Find where the given text appears and provide that cell's center as (x, y) coordinate. 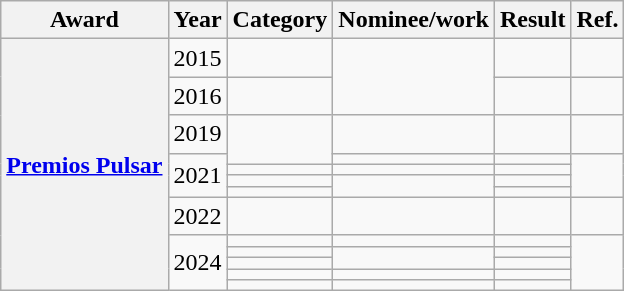
2021 (198, 175)
Ref. (598, 20)
2015 (198, 58)
2016 (198, 96)
2019 (198, 134)
Category (280, 20)
Nominee/work (414, 20)
2022 (198, 216)
Premios Pulsar (84, 165)
2024 (198, 262)
Result (533, 20)
Year (198, 20)
Award (84, 20)
